Detect which cell encompasses the target text, then output its [x, y] center coordinate. 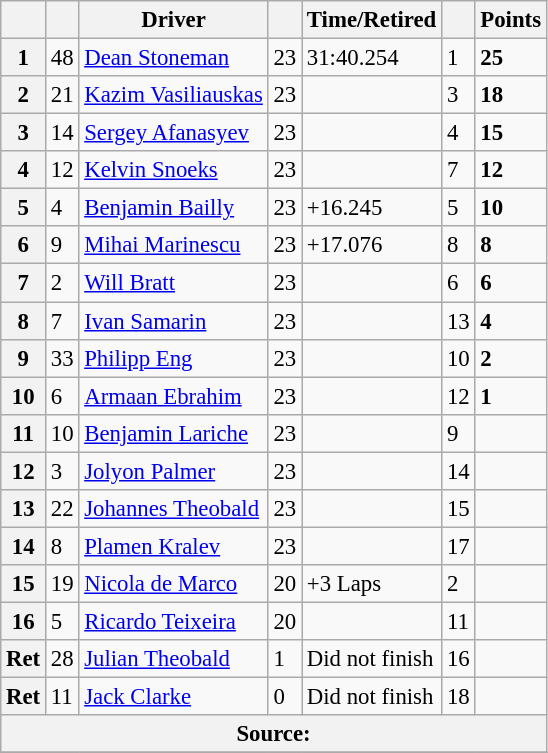
0 [284, 697]
28 [62, 659]
+3 Laps [372, 584]
Benjamin Lariche [174, 433]
17 [458, 546]
Driver [174, 20]
19 [62, 584]
Dean Stoneman [174, 58]
Jack Clarke [174, 697]
Sergey Afanasyev [174, 133]
+16.245 [372, 208]
25 [510, 58]
Ivan Samarin [174, 321]
Johannes Theobald [174, 509]
22 [62, 509]
Benjamin Bailly [174, 208]
Points [510, 20]
31:40.254 [372, 58]
Philipp Eng [174, 358]
Kazim Vasiliauskas [174, 95]
Ricardo Teixeira [174, 621]
Jolyon Palmer [174, 471]
Source: [274, 734]
Mihai Marinescu [174, 245]
Time/Retired [372, 20]
33 [62, 358]
Plamen Kralev [174, 546]
Armaan Ebrahim [174, 396]
Will Bratt [174, 283]
21 [62, 95]
48 [62, 58]
Nicola de Marco [174, 584]
+17.076 [372, 245]
Kelvin Snoeks [174, 170]
Julian Theobald [174, 659]
